For the text-containing cell, return its midpoint in (X, Y) coordinate format. 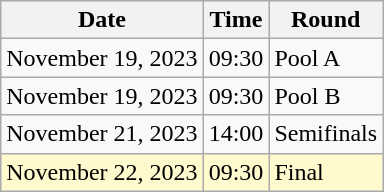
14:00 (236, 134)
Pool B (326, 96)
November 21, 2023 (102, 134)
Round (326, 20)
Pool A (326, 58)
November 22, 2023 (102, 172)
Time (236, 20)
Final (326, 172)
Date (102, 20)
Semifinals (326, 134)
